Determine the [x, y] coordinate at the center of the cell enclosing the given text.  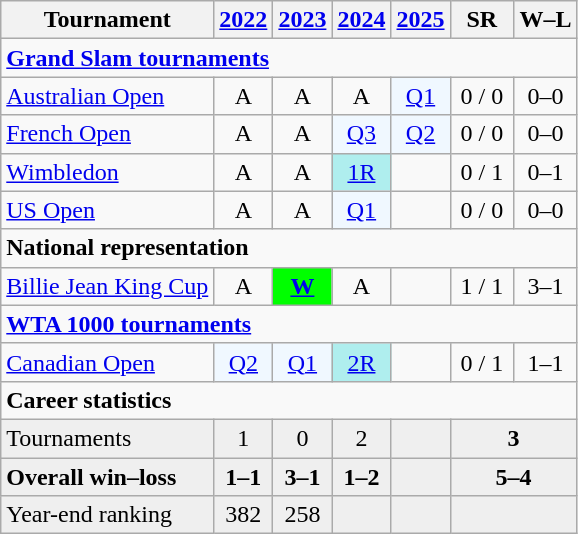
Tournament [108, 20]
2023 [302, 20]
Career statistics [289, 400]
Q3 [362, 134]
Wimbledon [108, 172]
5–4 [514, 477]
2024 [362, 20]
0 [302, 438]
258 [302, 515]
2 [362, 438]
3 [514, 438]
1–2 [362, 477]
2022 [244, 20]
Year-end ranking [108, 515]
Billie Jean King Cup [108, 286]
Grand Slam tournaments [289, 58]
382 [244, 515]
1 [244, 438]
French Open [108, 134]
1R [362, 172]
US Open [108, 210]
SR [482, 20]
Overall win–loss [108, 477]
Australian Open [108, 96]
1 / 1 [482, 286]
Tournaments [108, 438]
W [302, 286]
2025 [420, 20]
Canadian Open [108, 362]
2R [362, 362]
W–L [546, 20]
0–1 [546, 172]
WTA 1000 tournaments [289, 324]
National representation [289, 248]
